Find where the given text appears and provide that cell's center as [x, y] coordinate. 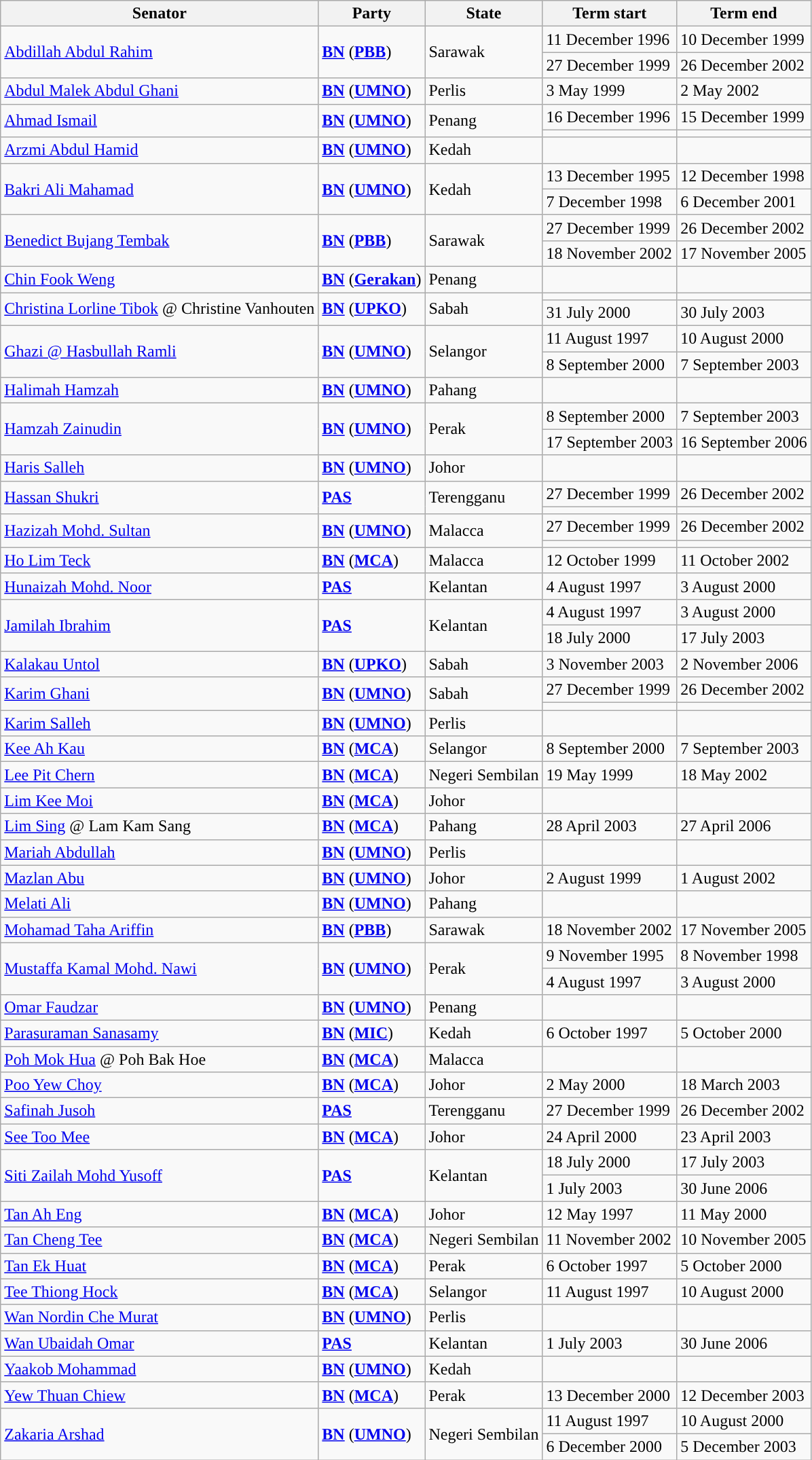
Lim Kee Moi [160, 801]
2 May 2000 [610, 1085]
18 March 2003 [744, 1085]
Siti Zailah Mohd Yusoff [160, 1175]
Poo Yew Choy [160, 1085]
8 November 1998 [744, 955]
5 December 2003 [744, 1446]
27 April 2006 [744, 826]
12 December 2003 [744, 1395]
Karim Salleh [160, 723]
28 April 2003 [610, 826]
Abdul Malek Abdul Ghani [160, 91]
Party [372, 14]
Parasuraman Sanasamy [160, 1033]
Senator [160, 14]
12 May 1997 [610, 1214]
Tee Thiong Hock [160, 1292]
BN (MIC) [372, 1033]
Mustaffa Kamal Mohd. Nawi [160, 968]
Mohamad Taha Ariffin [160, 930]
Mariah Abdullah [160, 852]
Haris Salleh [160, 468]
31 July 2000 [610, 313]
24 April 2000 [610, 1137]
12 December 1998 [744, 176]
Term end [744, 14]
Hunaizah Mohd. Noor [160, 586]
Ahmad Ismail [160, 121]
Ho Lim Teck [160, 560]
Melati Ali [160, 904]
Wan Ubaidah Omar [160, 1343]
23 April 2003 [744, 1137]
Lee Pit Chern [160, 775]
11 November 2002 [610, 1240]
13 December 1995 [610, 176]
Benedict Bujang Tembak [160, 240]
19 May 1999 [610, 775]
15 December 1999 [744, 117]
1 August 2002 [744, 878]
Omar Faudzar [160, 1007]
11 December 1996 [610, 39]
Hazizah Mohd. Sultan [160, 531]
2 November 2006 [744, 663]
Tan Ek Huat [160, 1266]
Hamzah Zainudin [160, 429]
16 December 1996 [610, 117]
6 December 2001 [744, 202]
Tan Cheng Tee [160, 1240]
Wan Nordin Che Murat [160, 1317]
State [483, 14]
9 November 1995 [610, 955]
18 May 2002 [744, 775]
See Too Mee [160, 1137]
Abdillah Abdul Rahim [160, 52]
Halimah Hamzah [160, 390]
Hassan Shukri [160, 497]
Yew Thuan Chiew [160, 1395]
Karim Ghani [160, 694]
Mazlan Abu [160, 878]
Poh Mok Hua @ Poh Bak Hoe [160, 1059]
13 December 2000 [610, 1395]
Chin Fook Weng [160, 279]
3 May 1999 [610, 91]
Ghazi @ Hasbullah Ramli [160, 352]
12 October 1999 [610, 560]
11 October 2002 [744, 560]
Lim Sing @ Lam Kam Sang [160, 826]
Zakaria Arshad [160, 1434]
BN (Gerakan) [372, 279]
Bakri Ali Mahamad [160, 189]
10 December 1999 [744, 39]
11 May 2000 [744, 1214]
7 December 1998 [610, 202]
10 November 2005 [744, 1240]
17 September 2003 [610, 442]
Term start [610, 14]
2 August 1999 [610, 878]
16 September 2006 [744, 442]
Tan Ah Eng [160, 1214]
Safinah Jusoh [160, 1111]
2 May 2002 [744, 91]
Jamilah Ibrahim [160, 625]
Arzmi Abdul Hamid [160, 150]
30 July 2003 [744, 313]
Christina Lorline Tibok @ Christine Vanhouten [160, 308]
Yaakob Mohammad [160, 1369]
Kee Ah Kau [160, 749]
3 November 2003 [610, 663]
6 December 2000 [610, 1446]
Kalakau Untol [160, 663]
